Locate the cell with the specified text and output its (x, y) center coordinate. 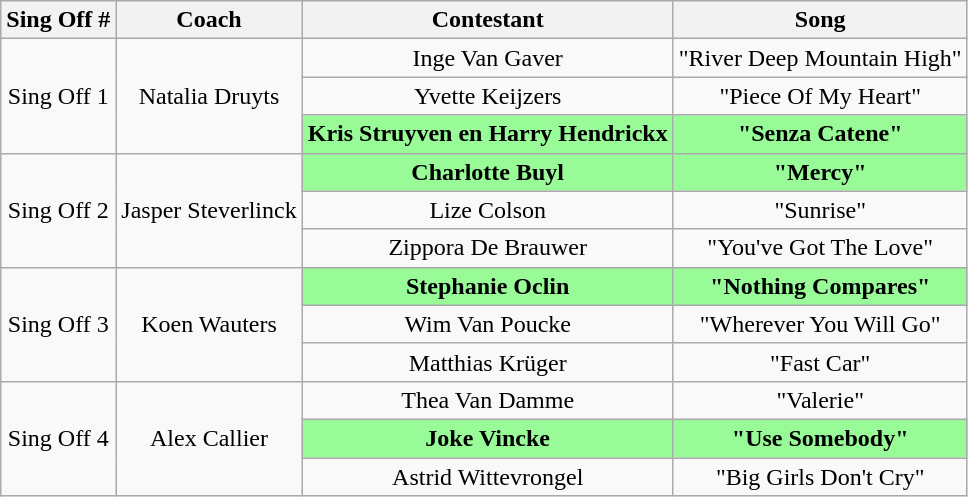
Natalia Druyts (209, 96)
Thea Van Damme (488, 400)
"Use Somebody" (820, 438)
Lize Colson (488, 210)
"Mercy" (820, 172)
"Sunrise" (820, 210)
Wim Van Poucke (488, 324)
Song (820, 20)
"Wherever You Will Go" (820, 324)
"You've Got The Love" (820, 248)
Alex Callier (209, 438)
Koen Wauters (209, 324)
Zippora De Brauwer (488, 248)
Sing Off # (58, 20)
Sing Off 3 (58, 324)
Coach (209, 20)
Yvette Keijzers (488, 96)
"Fast Car" (820, 362)
Kris Struyven en Harry Hendrickx (488, 134)
Jasper Steverlinck (209, 210)
"Senza Catene" (820, 134)
Astrid Wittevrongel (488, 477)
Stephanie Oclin (488, 286)
"River Deep Mountain High" (820, 58)
Matthias Krüger (488, 362)
Sing Off 1 (58, 96)
Charlotte Buyl (488, 172)
Sing Off 4 (58, 438)
Contestant (488, 20)
"Nothing Compares" (820, 286)
"Big Girls Don't Cry" (820, 477)
"Valerie" (820, 400)
Joke Vincke (488, 438)
Sing Off 2 (58, 210)
Inge Van Gaver (488, 58)
"Piece Of My Heart" (820, 96)
